Detect which cell encompasses the target text, then output its [x, y] center coordinate. 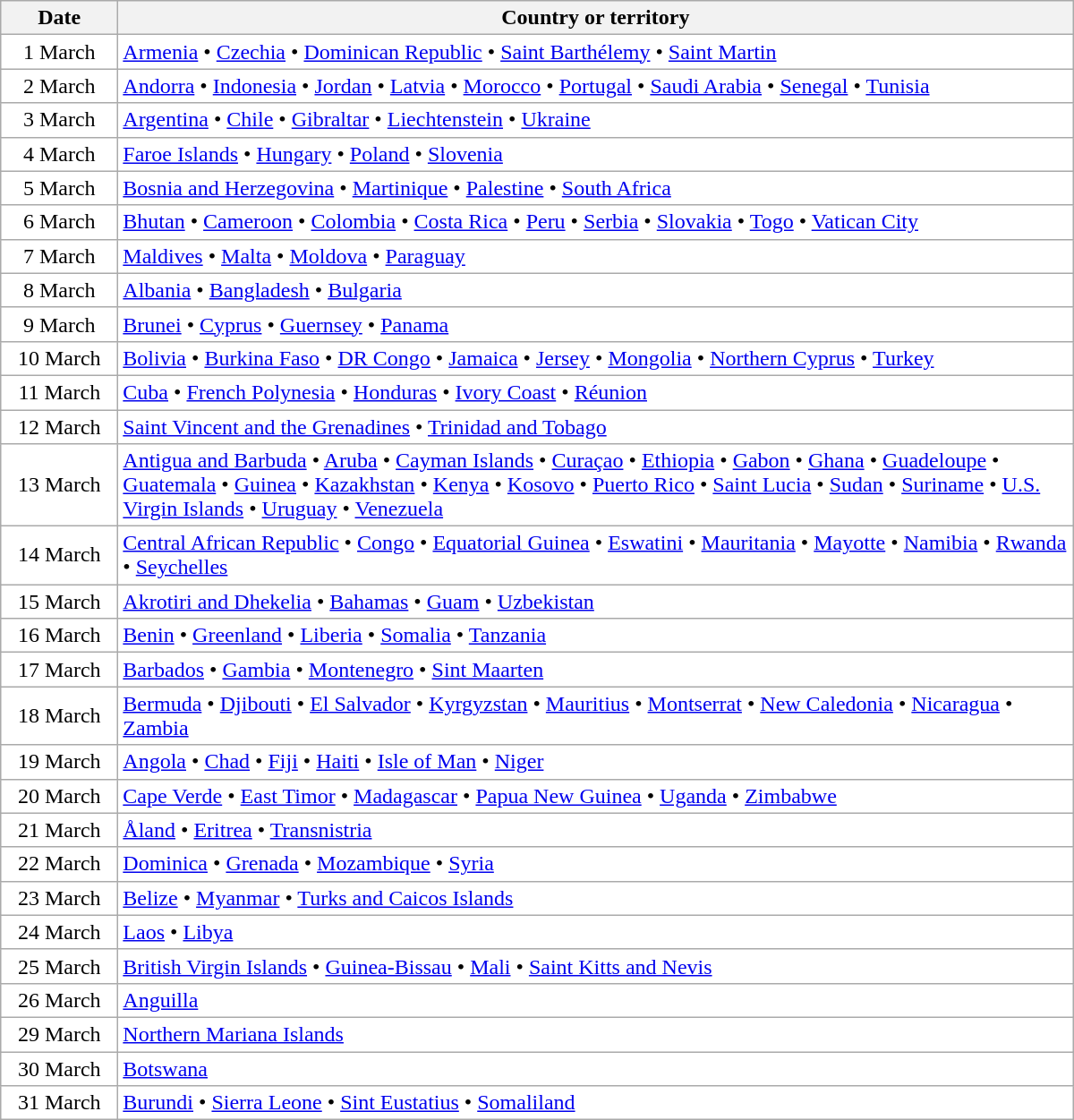
Cape Verde • East Timor • Madagascar • Papua New Guinea • Uganda • Zimbabwe [596, 796]
3 March [59, 120]
24 March [59, 932]
26 March [59, 1000]
25 March [59, 966]
13 March [59, 485]
22 March [59, 864]
Country or territory [596, 18]
Burundi • Sierra Leone • Sint Eustatius • Somaliland [596, 1103]
Åland • Eritrea • Transnistria [596, 830]
Bermuda • Djibouti • El Salvador • Kyrgyzstan • Mauritius • Montserrat • New Caledonia • Nicaragua • Zambia [596, 716]
2 March [59, 86]
Maldives • Malta • Moldova • Paraguay [596, 256]
6 March [59, 222]
7 March [59, 256]
17 March [59, 670]
Dominica • Grenada • Mozambique • Syria [596, 864]
Bosnia and Herzegovina • Martinique • Palestine • South Africa [596, 188]
8 March [59, 290]
18 March [59, 716]
Date [59, 18]
10 March [59, 358]
9 March [59, 324]
Argentina • Chile • Gibraltar • Liechtenstein • Ukraine [596, 120]
21 March [59, 830]
16 March [59, 636]
23 March [59, 898]
Bhutan • Cameroon • Colombia • Costa Rica • Peru • Serbia • Slovakia • Togo • Vatican City [596, 222]
Central African Republic • Congo • Equatorial Guinea • Eswatini • Mauritania • Mayotte • Namibia • Rwanda • Seychelles [596, 555]
Cuba • French Polynesia • Honduras • Ivory Coast • Réunion [596, 392]
Armenia • Czechia • Dominican Republic • Saint Barthélemy • Saint Martin [596, 52]
31 March [59, 1103]
4 March [59, 154]
12 March [59, 427]
Barbados • Gambia • Montenegro • Sint Maarten [596, 670]
15 March [59, 602]
14 March [59, 555]
Laos • Libya [596, 932]
Belize • Myanmar • Turks and Caicos Islands [596, 898]
Brunei • Cyprus • Guernsey • Panama [596, 324]
Botswana [596, 1068]
Bolivia • Burkina Faso • DR Congo • Jamaica • Jersey • Mongolia • Northern Cyprus • Turkey [596, 358]
1 March [59, 52]
Albania • Bangladesh • Bulgaria [596, 290]
29 March [59, 1034]
Angola • Chad • Fiji • Haiti • Isle of Man • Niger [596, 762]
Akrotiri and Dhekelia • Bahamas • Guam • Uzbekistan [596, 602]
Northern Mariana Islands [596, 1034]
Andorra • Indonesia • Jordan • Latvia • Morocco • Portugal • Saudi Arabia • Senegal • Tunisia [596, 86]
20 March [59, 796]
Anguilla [596, 1000]
Faroe Islands • Hungary • Poland • Slovenia [596, 154]
30 March [59, 1068]
19 March [59, 762]
Saint Vincent and the Grenadines • Trinidad and Tobago [596, 427]
British Virgin Islands • Guinea-Bissau • Mali • Saint Kitts and Nevis [596, 966]
Benin • Greenland • Liberia • Somalia • Tanzania [596, 636]
11 March [59, 392]
5 March [59, 188]
